Return the [x, y] coordinate for the center point of the cell that contains the specified text.  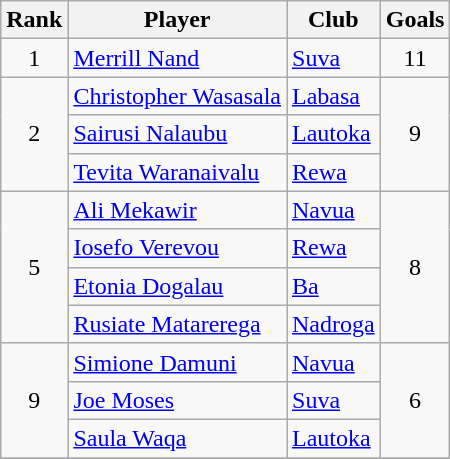
Nadroga [333, 324]
Rank [34, 20]
Joe Moses [178, 400]
1 [34, 58]
5 [34, 267]
Ba [333, 286]
Goals [415, 20]
Labasa [333, 96]
Merrill Nand [178, 58]
6 [415, 400]
Saula Waqa [178, 438]
2 [34, 134]
8 [415, 267]
Sairusi Nalaubu [178, 134]
Etonia Dogalau [178, 286]
Christopher Wasasala [178, 96]
Simione Damuni [178, 362]
11 [415, 58]
Iosefo Verevou [178, 248]
Rusiate Matarerega [178, 324]
Tevita Waranaivalu [178, 172]
Ali Mekawir [178, 210]
Player [178, 20]
Club [333, 20]
